Provide the (x, y) coordinate of the cell's center where the given text is located.  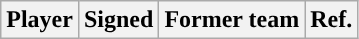
Former team (232, 20)
Signed (118, 20)
Player (40, 20)
Ref. (332, 20)
